Output the [x, y] coordinate of the center of the cell containing the given text.  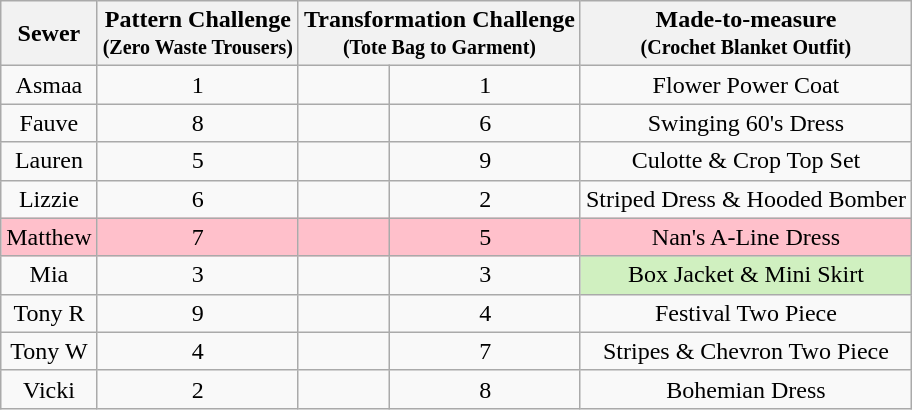
Bohemian Dress [746, 389]
Tony W [49, 351]
Flower Power Coat [746, 85]
Asmaa [49, 85]
Striped Dress & Hooded Bomber [746, 199]
Stripes & Chevron Two Piece [746, 351]
Lauren [49, 161]
Festival Two Piece [746, 313]
Box Jacket & Mini Skirt [746, 275]
Pattern Challenge(Zero Waste Trousers) [198, 34]
Culotte & Crop Top Set [746, 161]
Vicki [49, 389]
Lizzie [49, 199]
Transformation Challenge(Tote Bag to Garment) [439, 34]
Made-to-measure(Crochet Blanket Outfit) [746, 34]
Nan's A-Line Dress [746, 237]
Sewer [49, 34]
Swinging 60's Dress [746, 123]
Tony R [49, 313]
Matthew [49, 237]
Fauve [49, 123]
Mia [49, 275]
